Output the (X, Y) coordinate of the center of the cell containing the given text.  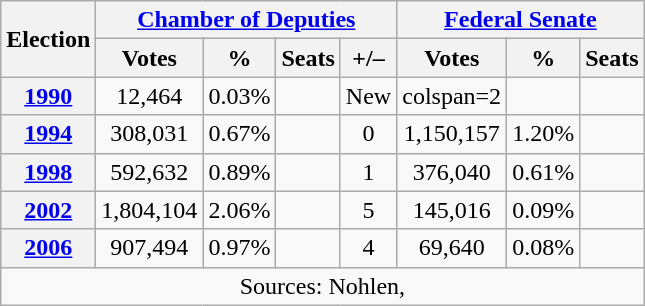
2.06% (240, 210)
2006 (48, 248)
1994 (48, 134)
12,464 (150, 96)
0.08% (544, 248)
1.20% (544, 134)
New (368, 96)
145,016 (452, 210)
0.09% (544, 210)
907,494 (150, 248)
+/– (368, 58)
1990 (48, 96)
1 (368, 172)
1,150,157 (452, 134)
5 (368, 210)
colspan=2 (452, 96)
0.67% (240, 134)
2002 (48, 210)
0 (368, 134)
Federal Senate (520, 20)
0.97% (240, 248)
592,632 (150, 172)
Election (48, 39)
1998 (48, 172)
308,031 (150, 134)
1,804,104 (150, 210)
69,640 (452, 248)
0.89% (240, 172)
0.61% (544, 172)
0.03% (240, 96)
4 (368, 248)
376,040 (452, 172)
Sources: Nohlen, (322, 286)
Chamber of Deputies (246, 20)
